Provide the [x, y] coordinate of the cell's center where the given text is located.  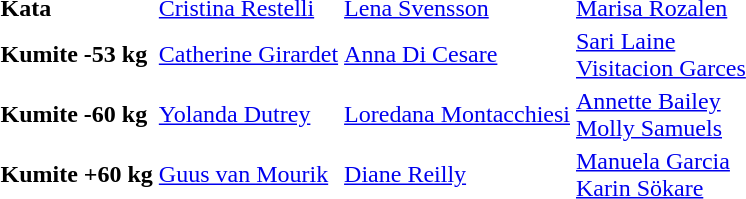
Anna Di Cesare [458, 54]
Yolanda Dutrey [248, 114]
Catherine Girardet [248, 54]
Loredana Montacchiesi [458, 114]
